Identify which cell holds the provided text, then report its [x, y] central coordinate. 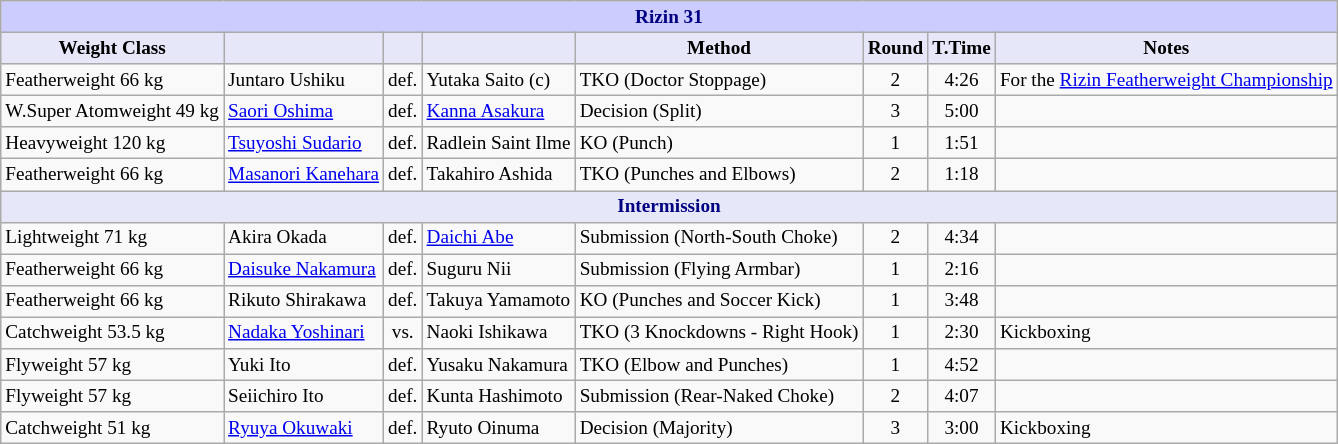
For the Rizin Featherweight Championship [1166, 80]
vs. [403, 333]
Saori Oshima [304, 111]
Suguru Nii [498, 270]
T.Time [962, 48]
W.Super Atomweight 49 kg [112, 111]
Tsuyoshi Sudario [304, 143]
3:00 [962, 428]
Rikuto Shirakawa [304, 301]
Ryuto Oinuma [498, 428]
1:18 [962, 175]
1:51 [962, 143]
Kunta Hashimoto [498, 396]
Nadaka Yoshinari [304, 333]
Rizin 31 [669, 17]
4:26 [962, 80]
Decision (Split) [719, 111]
Daichi Abe [498, 238]
TKO (Punches and Elbows) [719, 175]
TKO (Elbow and Punches) [719, 365]
Radlein Saint Ilme [498, 143]
Yuki Ito [304, 365]
4:07 [962, 396]
Ryuya Okuwaki [304, 428]
Submission (Flying Armbar) [719, 270]
Takuya Yamamoto [498, 301]
Method [719, 48]
TKO (Doctor Stoppage) [719, 80]
Yusaku Nakamura [498, 365]
Weight Class [112, 48]
KO (Punch) [719, 143]
Catchweight 51 kg [112, 428]
Yutaka Saito (c) [498, 80]
Takahiro Ashida [498, 175]
4:34 [962, 238]
KO (Punches and Soccer Kick) [719, 301]
2:16 [962, 270]
Round [896, 48]
4:52 [962, 365]
Catchweight 53.5 kg [112, 333]
Daisuke Nakamura [304, 270]
2:30 [962, 333]
Submission (North-South Choke) [719, 238]
Lightweight 71 kg [112, 238]
Naoki Ishikawa [498, 333]
Juntaro Ushiku [304, 80]
Heavyweight 120 kg [112, 143]
Kanna Asakura [498, 111]
Akira Okada [304, 238]
Decision (Majority) [719, 428]
3:48 [962, 301]
Submission (Rear-Naked Choke) [719, 396]
Intermission [669, 206]
Masanori Kanehara [304, 175]
5:00 [962, 111]
TKO (3 Knockdowns - Right Hook) [719, 333]
Notes [1166, 48]
Seiichiro Ito [304, 396]
